Search for the cell housing the specified text and yield its (x, y) center coordinate. 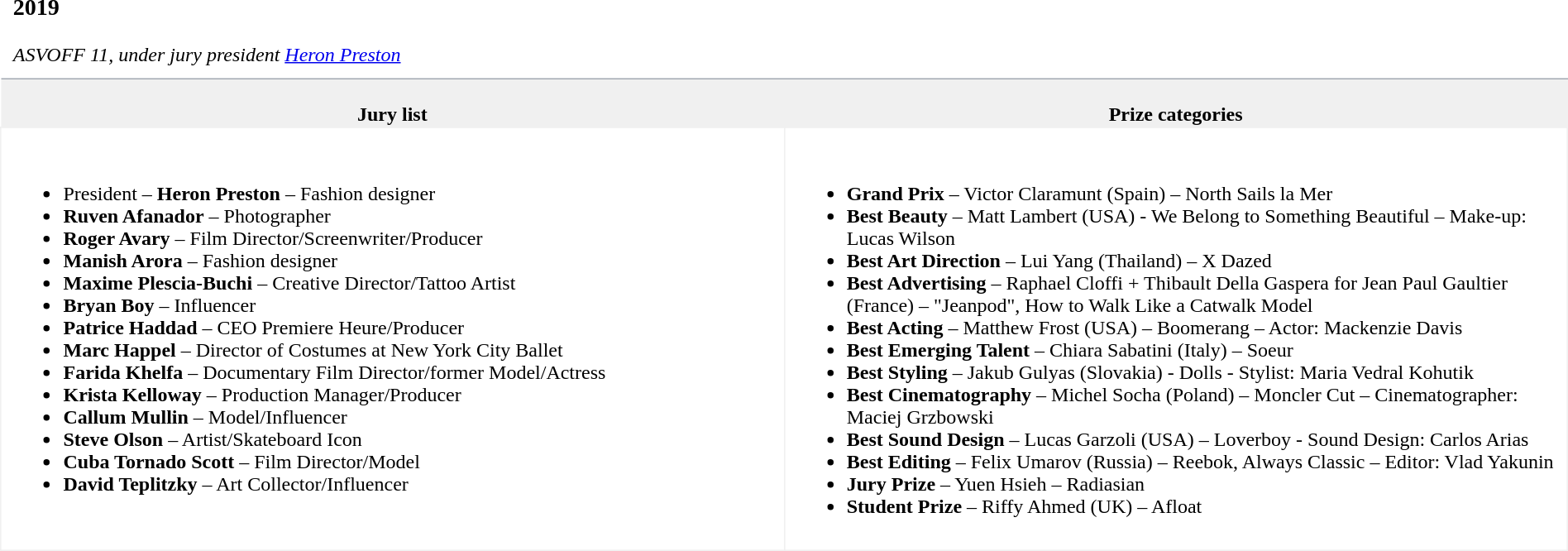
Prize categories (1176, 103)
Jury list (392, 103)
